Return the [x, y] coordinate for the center point of the cell that contains the specified text.  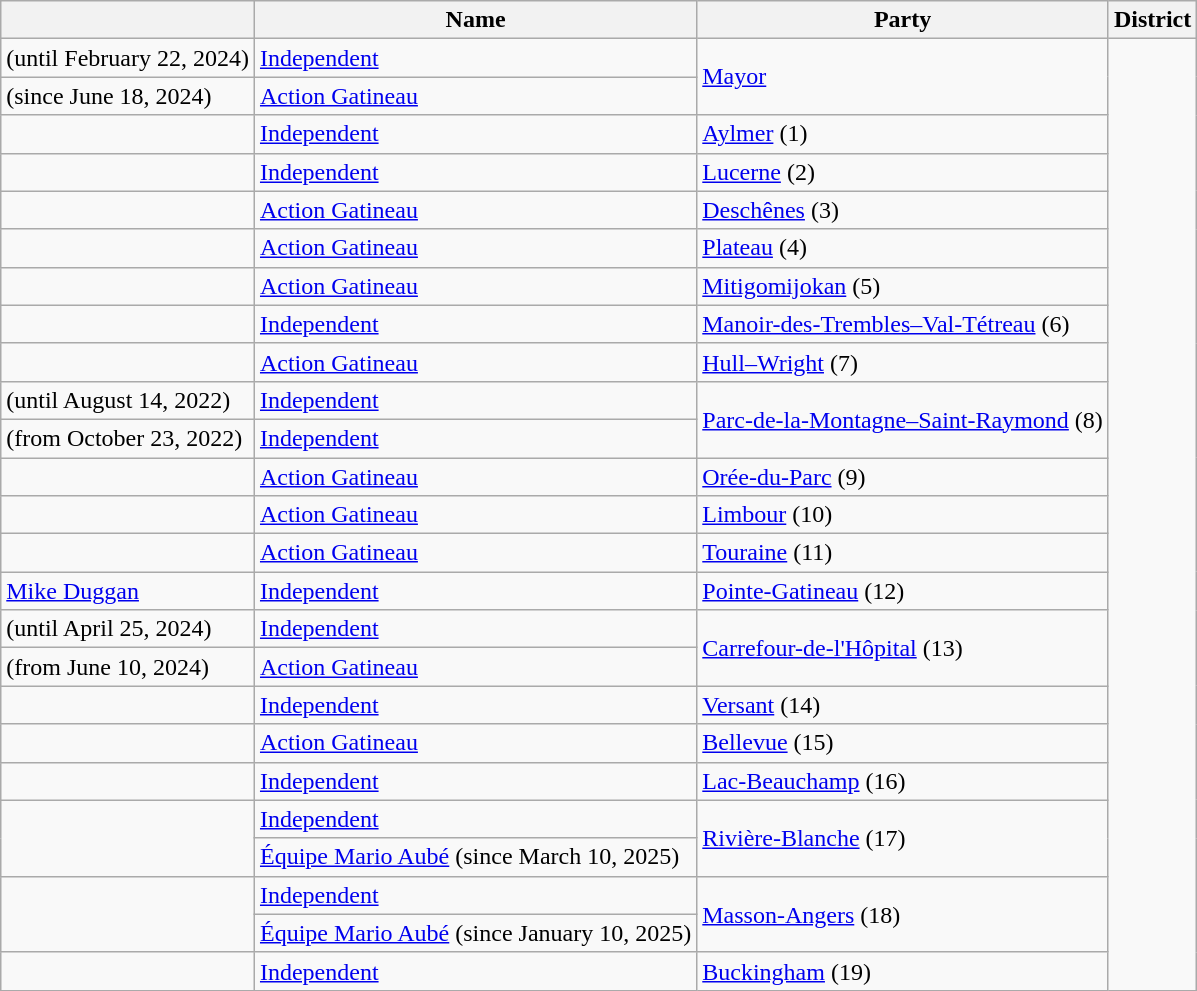
Lac-Beauchamp (16) [903, 781]
Manoir-des-Trembles–Val-Tétreau (6) [903, 324]
Buckingham (19) [903, 971]
Carrefour-de-l'Hôpital (13) [903, 648]
Lucerne (2) [903, 172]
Plateau (4) [903, 248]
(from October 23, 2022) [128, 438]
(until April 25, 2024) [128, 629]
Deschênes (3) [903, 210]
Versant (14) [903, 705]
(from June 10, 2024) [128, 667]
Mitigomijokan (5) [903, 286]
Touraine (11) [903, 553]
Rivière-Blanche (17) [903, 838]
Name [475, 20]
(until August 14, 2022) [128, 400]
Aylmer (1) [903, 134]
Orée-du-Parc (9) [903, 477]
Bellevue (15) [903, 743]
Masson-Angers (18) [903, 914]
Limbour (10) [903, 515]
Hull–Wright (7) [903, 362]
Mike Duggan [128, 591]
Mayor [903, 77]
Équipe Mario Aubé (since January 10, 2025) [475, 933]
Pointe-Gatineau (12) [903, 591]
(until February 22, 2024) [128, 58]
Parc-de-la-Montagne–Saint-Raymond (8) [903, 419]
Party [903, 20]
District [1152, 20]
(since June 18, 2024) [128, 96]
Équipe Mario Aubé (since March 10, 2025) [475, 857]
